Return the (X, Y) coordinate for the center point of the cell that contains the specified text.  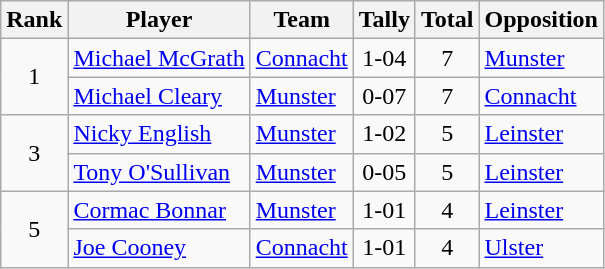
0-07 (384, 96)
3 (34, 153)
Player (159, 20)
1-04 (384, 58)
Joe Cooney (159, 248)
Rank (34, 20)
Michael Cleary (159, 96)
Tally (384, 20)
1-02 (384, 134)
Cormac Bonnar (159, 210)
1 (34, 77)
Tony O'Sullivan (159, 172)
Team (302, 20)
Total (447, 20)
Opposition (541, 20)
Ulster (541, 248)
Michael McGrath (159, 58)
Nicky English (159, 134)
0-05 (384, 172)
